Search for the cell housing the specified text and yield its (X, Y) center coordinate. 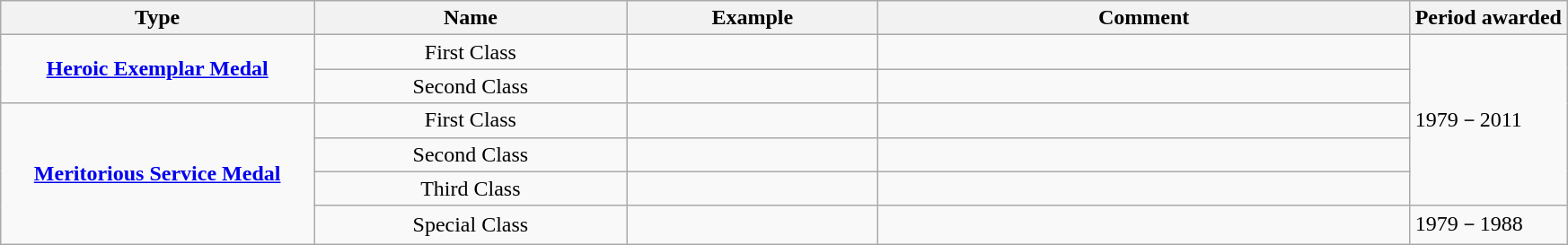
1979－1988 (1488, 224)
Meritorious Service Medal (158, 174)
Type (158, 18)
Special Class (471, 224)
Third Class (471, 188)
Name (471, 18)
1979－2011 (1488, 120)
Example (753, 18)
Heroic Exemplar Medal (158, 69)
Comment (1144, 18)
Period awarded (1488, 18)
